Return (x, y) of the center of cell containing provided text 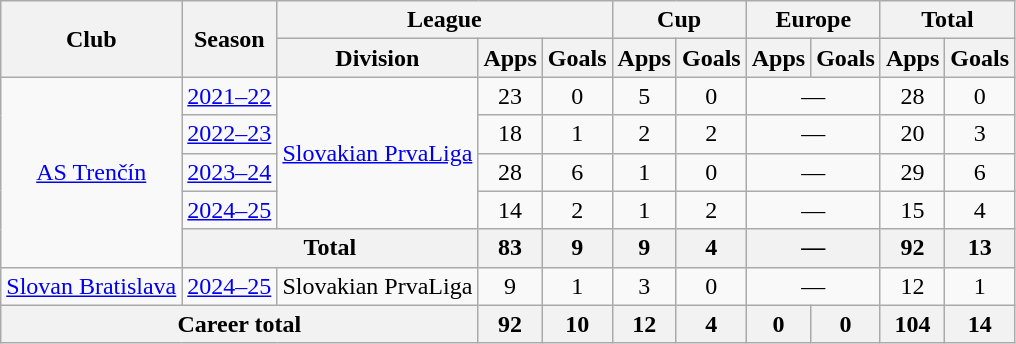
AS Trenčín (92, 172)
2022–23 (230, 134)
15 (912, 210)
20 (912, 134)
League (444, 20)
2021–22 (230, 96)
2023–24 (230, 172)
5 (644, 96)
Season (230, 39)
29 (912, 172)
10 (577, 324)
Cup (679, 20)
Europe (813, 20)
Slovan Bratislava (92, 286)
104 (912, 324)
Division (378, 58)
Club (92, 39)
23 (510, 96)
18 (510, 134)
83 (510, 248)
13 (980, 248)
Career total (240, 324)
